For the text-containing cell, return its midpoint in (x, y) coordinate format. 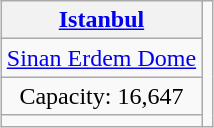
Capacity: 16,647 (101, 96)
Istanbul (101, 20)
Sinan Erdem Dome (101, 58)
